Search for the cell housing the specified text and yield its [X, Y] center coordinate. 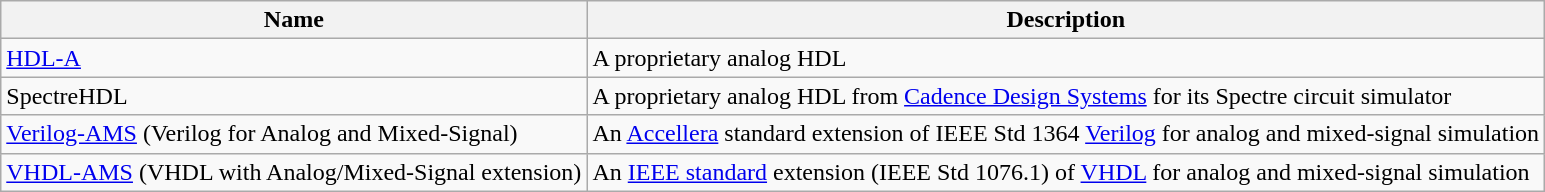
HDL-A [294, 58]
A proprietary analog HDL from Cadence Design Systems for its Spectre circuit simulator [1066, 96]
Verilog-AMS (Verilog for Analog and Mixed-Signal) [294, 134]
SpectreHDL [294, 96]
VHDL-AMS (VHDL with Analog/Mixed-Signal extension) [294, 172]
Name [294, 20]
An IEEE standard extension (IEEE Std 1076.1) of VHDL for analog and mixed-signal simulation [1066, 172]
A proprietary analog HDL [1066, 58]
An Accellera standard extension of IEEE Std 1364 Verilog for analog and mixed-signal simulation [1066, 134]
Description [1066, 20]
